Locate the cell with the specified text and output its (X, Y) center coordinate. 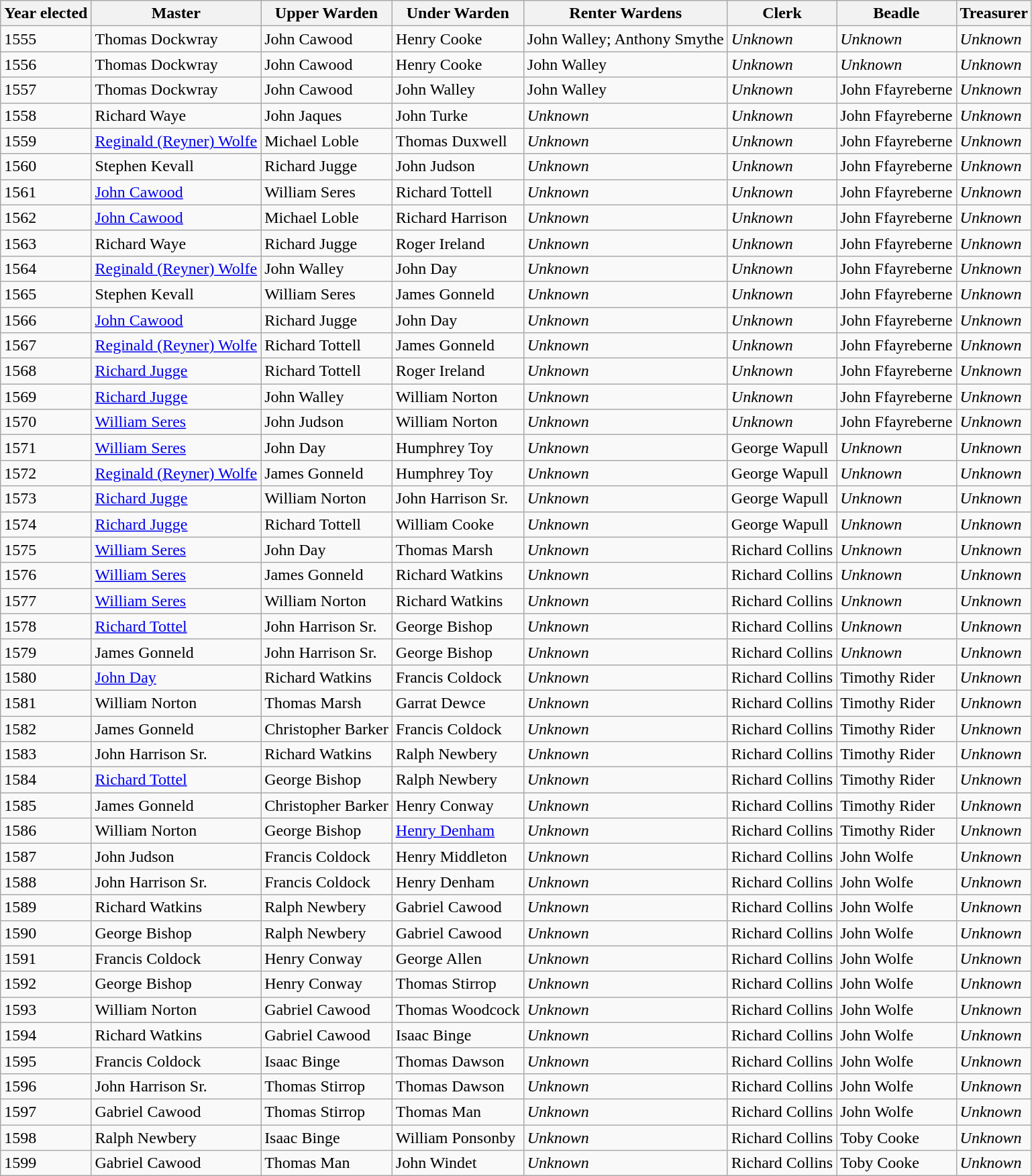
1597 (46, 1112)
1592 (46, 984)
1555 (46, 39)
1581 (46, 703)
1583 (46, 754)
1563 (46, 243)
George Allen (458, 959)
John Turke (458, 115)
1594 (46, 1035)
John Walley; Anthony Smythe (625, 39)
1556 (46, 64)
1573 (46, 499)
1586 (46, 831)
William Cooke (458, 524)
1599 (46, 1163)
Henry Middleton (458, 856)
1595 (46, 1061)
Renter Wardens (625, 13)
Clerk (782, 13)
1579 (46, 652)
1574 (46, 524)
1562 (46, 217)
1565 (46, 294)
1593 (46, 1010)
Richard Harrison (458, 217)
1558 (46, 115)
1570 (46, 422)
1587 (46, 856)
John Windet (458, 1163)
Thomas Woodcock (458, 1010)
1584 (46, 780)
1569 (46, 397)
John Jaques (327, 115)
1576 (46, 575)
1561 (46, 192)
1568 (46, 371)
1572 (46, 473)
Treasurer (994, 13)
1578 (46, 626)
1582 (46, 728)
1580 (46, 677)
1591 (46, 959)
1598 (46, 1138)
William Ponsonby (458, 1138)
Under Warden (458, 13)
1590 (46, 933)
1560 (46, 166)
1567 (46, 346)
1575 (46, 550)
Thomas Duxwell (458, 141)
1585 (46, 805)
Upper Warden (327, 13)
1588 (46, 882)
Beadle (896, 13)
1564 (46, 268)
1557 (46, 90)
1559 (46, 141)
1571 (46, 448)
Year elected (46, 13)
1566 (46, 320)
Garrat Dewce (458, 703)
1577 (46, 601)
Master (176, 13)
1596 (46, 1086)
1589 (46, 908)
